Find where the given text appears and provide that cell's center as [x, y] coordinate. 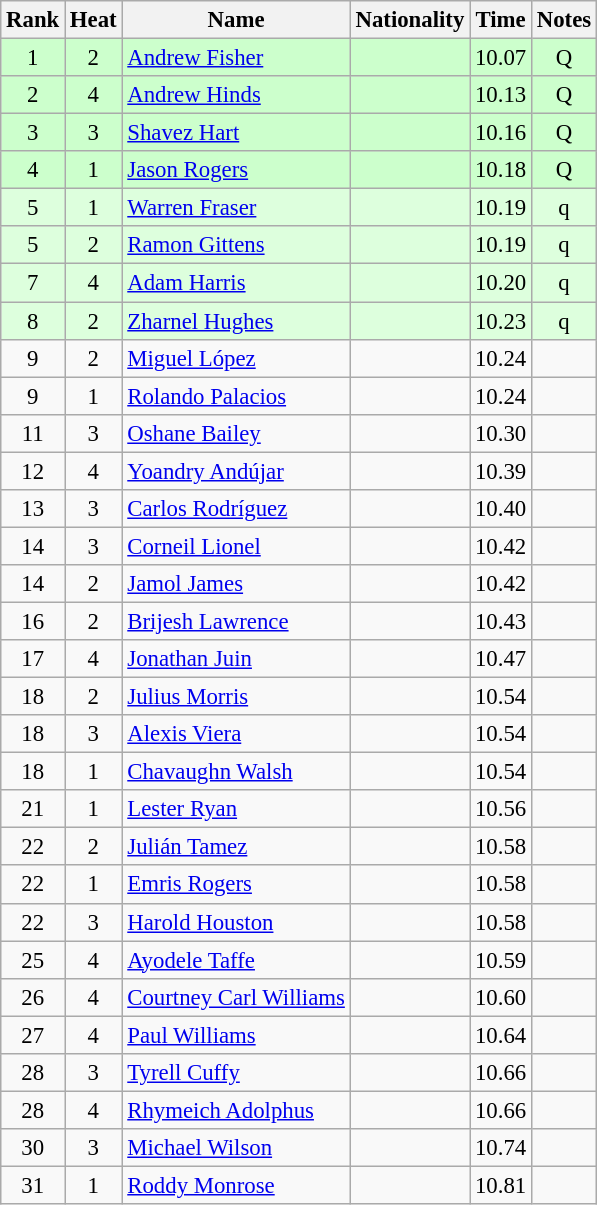
Ramon Gittens [236, 245]
10.13 [501, 95]
31 [33, 1185]
10.07 [501, 58]
10.16 [501, 133]
Courtney Carl Williams [236, 997]
30 [33, 1148]
Nationality [410, 20]
Carlos Rodríguez [236, 509]
Jonathan Juin [236, 659]
Tyrell Cuffy [236, 1073]
8 [33, 321]
26 [33, 997]
10.30 [501, 433]
10.43 [501, 621]
10.18 [501, 170]
Zharnel Hughes [236, 321]
Paul Williams [236, 1035]
10.39 [501, 471]
11 [33, 433]
Rolando Palacios [236, 396]
27 [33, 1035]
Notes [564, 20]
Lester Ryan [236, 809]
10.20 [501, 283]
Brijesh Lawrence [236, 621]
Name [236, 20]
Rhymeich Adolphus [236, 1110]
Harold Houston [236, 922]
Michael Wilson [236, 1148]
10.59 [501, 960]
Alexis Viera [236, 734]
Ayodele Taffe [236, 960]
10.60 [501, 997]
Emris Rogers [236, 885]
13 [33, 509]
10.81 [501, 1185]
Jamol James [236, 584]
Yoandry Andújar [236, 471]
Julius Morris [236, 697]
7 [33, 283]
17 [33, 659]
Shavez Hart [236, 133]
Rank [33, 20]
25 [33, 960]
Oshane Bailey [236, 433]
10.74 [501, 1148]
12 [33, 471]
10.23 [501, 321]
Adam Harris [236, 283]
Chavaughn Walsh [236, 772]
Heat [94, 20]
10.47 [501, 659]
Warren Fraser [236, 208]
10.56 [501, 809]
10.40 [501, 509]
Jason Rogers [236, 170]
Andrew Hinds [236, 95]
10.64 [501, 1035]
Andrew Fisher [236, 58]
21 [33, 809]
Corneil Lionel [236, 546]
Roddy Monrose [236, 1185]
Time [501, 20]
Julián Tamez [236, 847]
16 [33, 621]
Miguel López [236, 358]
